From the cell containing the given text, extract its center point as [x, y] coordinate. 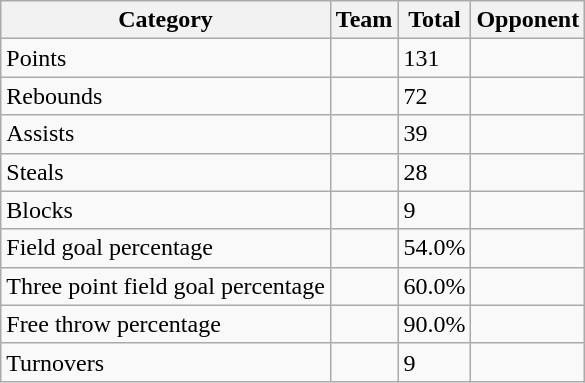
Team [364, 20]
39 [434, 134]
Field goal percentage [166, 248]
Three point field goal percentage [166, 286]
28 [434, 172]
Turnovers [166, 362]
72 [434, 96]
Points [166, 58]
90.0% [434, 324]
Free throw percentage [166, 324]
Steals [166, 172]
60.0% [434, 286]
Assists [166, 134]
Blocks [166, 210]
Total [434, 20]
54.0% [434, 248]
Rebounds [166, 96]
Opponent [528, 20]
131 [434, 58]
Category [166, 20]
